Scan for the cell matching the given text and deliver its [X, Y] coordinate at center. 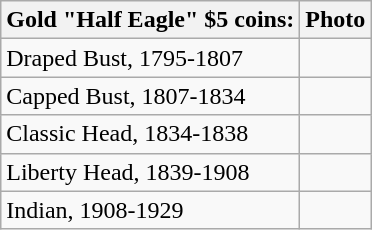
Gold "Half Eagle" $5 coins: [150, 20]
Draped Bust, 1795-1807 [150, 58]
Classic Head, 1834-1838 [150, 134]
Photo [336, 20]
Indian, 1908-1929 [150, 210]
Capped Bust, 1807-1834 [150, 96]
Liberty Head, 1839-1908 [150, 172]
